Determine the [x, y] coordinate at the center of the cell enclosing the given text.  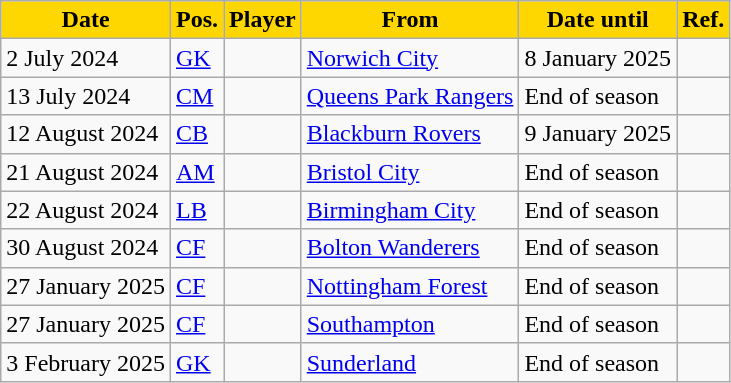
8 January 2025 [598, 58]
Nottingham Forest [410, 286]
Birmingham City [410, 210]
30 August 2024 [86, 248]
Queens Park Rangers [410, 96]
Ref. [704, 20]
13 July 2024 [86, 96]
2 July 2024 [86, 58]
Pos. [196, 20]
From [410, 20]
Blackburn Rovers [410, 134]
3 February 2025 [86, 362]
Date until [598, 20]
12 August 2024 [86, 134]
Southampton [410, 324]
21 August 2024 [86, 172]
Bristol City [410, 172]
Player [263, 20]
Norwich City [410, 58]
CB [196, 134]
Sunderland [410, 362]
LB [196, 210]
Date [86, 20]
CM [196, 96]
22 August 2024 [86, 210]
Bolton Wanderers [410, 248]
AM [196, 172]
9 January 2025 [598, 134]
